Find where the given text appears and provide that cell's center as (X, Y) coordinate. 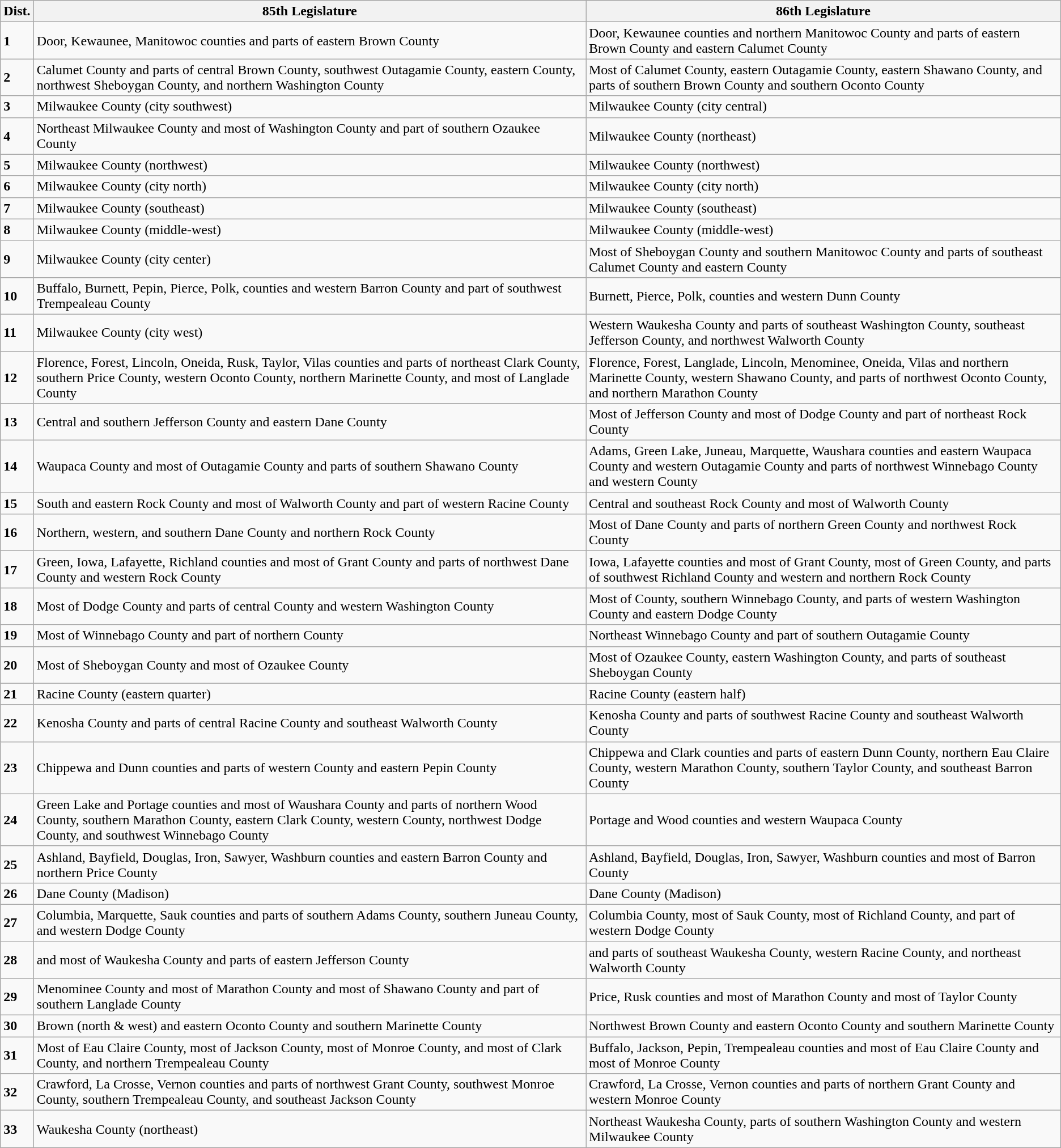
7 (17, 208)
South and eastern Rock County and most of Walworth County and part of western Racine County (309, 503)
85th Legislature (309, 11)
Northwest Brown County and eastern Oconto County and southern Marinette County (824, 1026)
28 (17, 959)
Most of Calumet County, eastern Outagamie County, eastern Shawano County, and parts of southern Brown County and southern Oconto County (824, 77)
Green, Iowa, Lafayette, Richland counties and most of Grant County and parts of northwest Dane County and western Rock County (309, 569)
Ashland, Bayfield, Douglas, Iron, Sawyer, Washburn counties and eastern Barron County and northern Price County (309, 864)
Ashland, Bayfield, Douglas, Iron, Sawyer, Washburn counties and most of Barron County (824, 864)
Northern, western, and southern Dane County and northern Rock County (309, 533)
Most of Sheboygan County and southern Manitowoc County and parts of southeast Calumet County and eastern County (824, 259)
Milwaukee County (city center) (309, 259)
20 (17, 664)
33 (17, 1129)
9 (17, 259)
Buffalo, Jackson, Pepin, Trempealeau counties and most of Eau Claire County and most of Monroe County (824, 1056)
14 (17, 467)
Northeast Winnebago County and part of southern Outagamie County (824, 636)
Most of Winnebago County and part of northern County (309, 636)
Most of Ozaukee County, eastern Washington County, and parts of southeast Sheboygan County (824, 664)
24 (17, 820)
Milwaukee County (city west) (309, 332)
Most of Sheboygan County and most of Ozaukee County (309, 664)
Kenosha County and parts of southwest Racine County and southeast Walworth County (824, 723)
25 (17, 864)
Columbia County, most of Sauk County, most of Richland County, and part of western Dodge County (824, 923)
Dist. (17, 11)
Milwaukee County (northeast) (824, 136)
Waukesha County (northeast) (309, 1129)
16 (17, 533)
11 (17, 332)
Crawford, La Crosse, Vernon counties and parts of northern Grant County and western Monroe County (824, 1092)
Central and southeast Rock County and most of Walworth County (824, 503)
Milwaukee County (city central) (824, 107)
1 (17, 41)
Central and southern Jefferson County and eastern Dane County (309, 422)
Most of Eau Claire County, most of Jackson County, most of Monroe County, and most of Clark County, and northern Trempealeau County (309, 1056)
Price, Rusk counties and most of Marathon County and most of Taylor County (824, 997)
and most of Waukesha County and parts of eastern Jefferson County (309, 959)
Menominee County and most of Marathon County and most of Shawano County and part of southern Langlade County (309, 997)
30 (17, 1026)
Northeast Milwaukee County and most of Washington County and part of southern Ozaukee County (309, 136)
18 (17, 607)
Most of Dane County and parts of northern Green County and northwest Rock County (824, 533)
Buffalo, Burnett, Pepin, Pierce, Polk, counties and western Barron County and part of southwest Trempealeau County (309, 296)
29 (17, 997)
31 (17, 1056)
2 (17, 77)
21 (17, 694)
23 (17, 768)
32 (17, 1092)
4 (17, 136)
Burnett, Pierce, Polk, counties and western Dunn County (824, 296)
Milwaukee County (city southwest) (309, 107)
Most of Jefferson County and most of Dodge County and part of northeast Rock County (824, 422)
17 (17, 569)
Most of Dodge County and parts of central County and western Washington County (309, 607)
8 (17, 230)
Northeast Waukesha County, parts of southern Washington County and western Milwaukee County (824, 1129)
Waupaca County and most of Outagamie County and parts of southern Shawano County (309, 467)
27 (17, 923)
Western Waukesha County and parts of southeast Washington County, southeast Jefferson County, and northwest Walworth County (824, 332)
5 (17, 165)
Most of County, southern Winnebago County, and parts of western Washington County and eastern Dodge County (824, 607)
Brown (north & west) and eastern Oconto County and southern Marinette County (309, 1026)
Columbia, Marquette, Sauk counties and parts of southern Adams County, southern Juneau County, and western Dodge County (309, 923)
13 (17, 422)
22 (17, 723)
and parts of southeast Waukesha County, western Racine County, and northeast Walworth County (824, 959)
15 (17, 503)
Chippewa and Dunn counties and parts of western County and eastern Pepin County (309, 768)
Door, Kewaunee counties and northern Manitowoc County and parts of eastern Brown County and eastern Calumet County (824, 41)
6 (17, 187)
Racine County (eastern quarter) (309, 694)
3 (17, 107)
86th Legislature (824, 11)
12 (17, 378)
Racine County (eastern half) (824, 694)
10 (17, 296)
Iowa, Lafayette counties and most of Grant County, most of Green County, and parts of southwest Richland County and western and northern Rock County (824, 569)
Portage and Wood counties and western Waupaca County (824, 820)
Door, Kewaunee, Manitowoc counties and parts of eastern Brown County (309, 41)
19 (17, 636)
26 (17, 893)
Kenosha County and parts of central Racine County and southeast Walworth County (309, 723)
